Search for the cell housing the specified text and yield its [x, y] center coordinate. 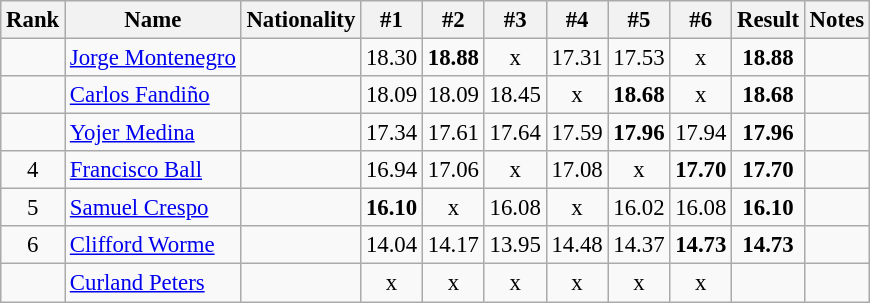
17.31 [577, 58]
#5 [639, 20]
17.59 [577, 133]
Nationality [300, 20]
Clifford Worme [154, 245]
#4 [577, 20]
14.17 [453, 245]
Carlos Fandiño [154, 95]
18.45 [515, 95]
5 [33, 208]
Notes [836, 20]
14.04 [392, 245]
14.37 [639, 245]
17.08 [577, 170]
Curland Peters [154, 283]
Result [768, 20]
17.61 [453, 133]
Jorge Montenegro [154, 58]
13.95 [515, 245]
#2 [453, 20]
17.64 [515, 133]
Francisco Ball [154, 170]
17.53 [639, 58]
16.94 [392, 170]
6 [33, 245]
#6 [701, 20]
#1 [392, 20]
#3 [515, 20]
17.34 [392, 133]
14.48 [577, 245]
17.06 [453, 170]
4 [33, 170]
Name [154, 20]
Yojer Medina [154, 133]
Samuel Crespo [154, 208]
Rank [33, 20]
18.30 [392, 58]
16.02 [639, 208]
17.94 [701, 133]
